Provide the [X, Y] coordinate of the cell's center where the given text is located.  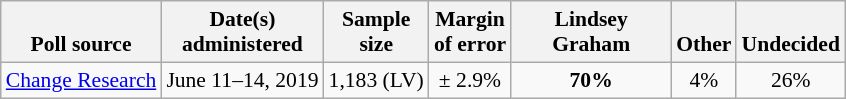
Poll source [82, 32]
1,183 (LV) [376, 80]
Change Research [82, 80]
LindseyGraham [591, 32]
Samplesize [376, 32]
Date(s)administered [242, 32]
26% [790, 80]
Marginof error [470, 32]
Other [704, 32]
Undecided [790, 32]
± 2.9% [470, 80]
4% [704, 80]
June 11–14, 2019 [242, 80]
70% [591, 80]
